Return [X, Y] of the center of cell containing provided text 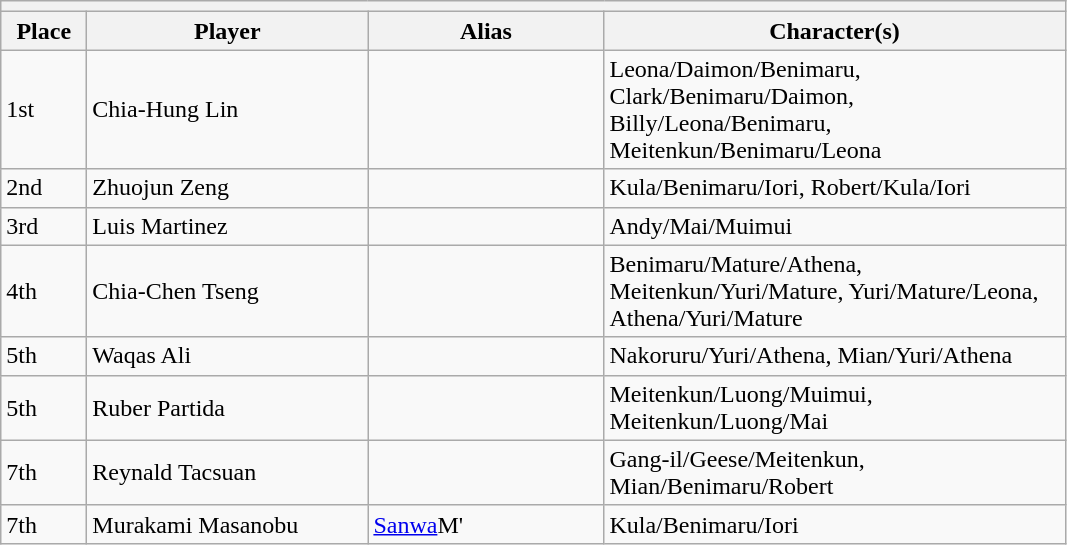
Luis Martinez [228, 226]
Meitenkun/Luong/Muimui, Meitenkun/Luong/Mai [834, 408]
Kula/Benimaru/Iori, Robert/Kula/Iori [834, 188]
Kula/Benimaru/Iori [834, 524]
3rd [44, 226]
Murakami Masanobu [228, 524]
Reynald Tacsuan [228, 472]
Player [228, 31]
Zhuojun Zeng [228, 188]
1st [44, 110]
Chia-Chen Tseng [228, 291]
Andy/Mai/Muimui [834, 226]
Leona/Daimon/Benimaru, Clark/Benimaru/Daimon, Billy/Leona/Benimaru, Meitenkun/Benimaru/Leona [834, 110]
Place [44, 31]
4th [44, 291]
Alias [486, 31]
SanwaM' [486, 524]
Waqas Ali [228, 356]
Character(s) [834, 31]
Ruber Partida [228, 408]
Chia-Hung Lin [228, 110]
Nakoruru/Yuri/Athena, Mian/Yuri/Athena [834, 356]
Benimaru/Mature/Athena, Meitenkun/Yuri/Mature, Yuri/Mature/Leona, Athena/Yuri/Mature [834, 291]
Gang-il/Geese/Meitenkun, Mian/Benimaru/Robert [834, 472]
2nd [44, 188]
